Locate the cell with the specified text and output its (x, y) center coordinate. 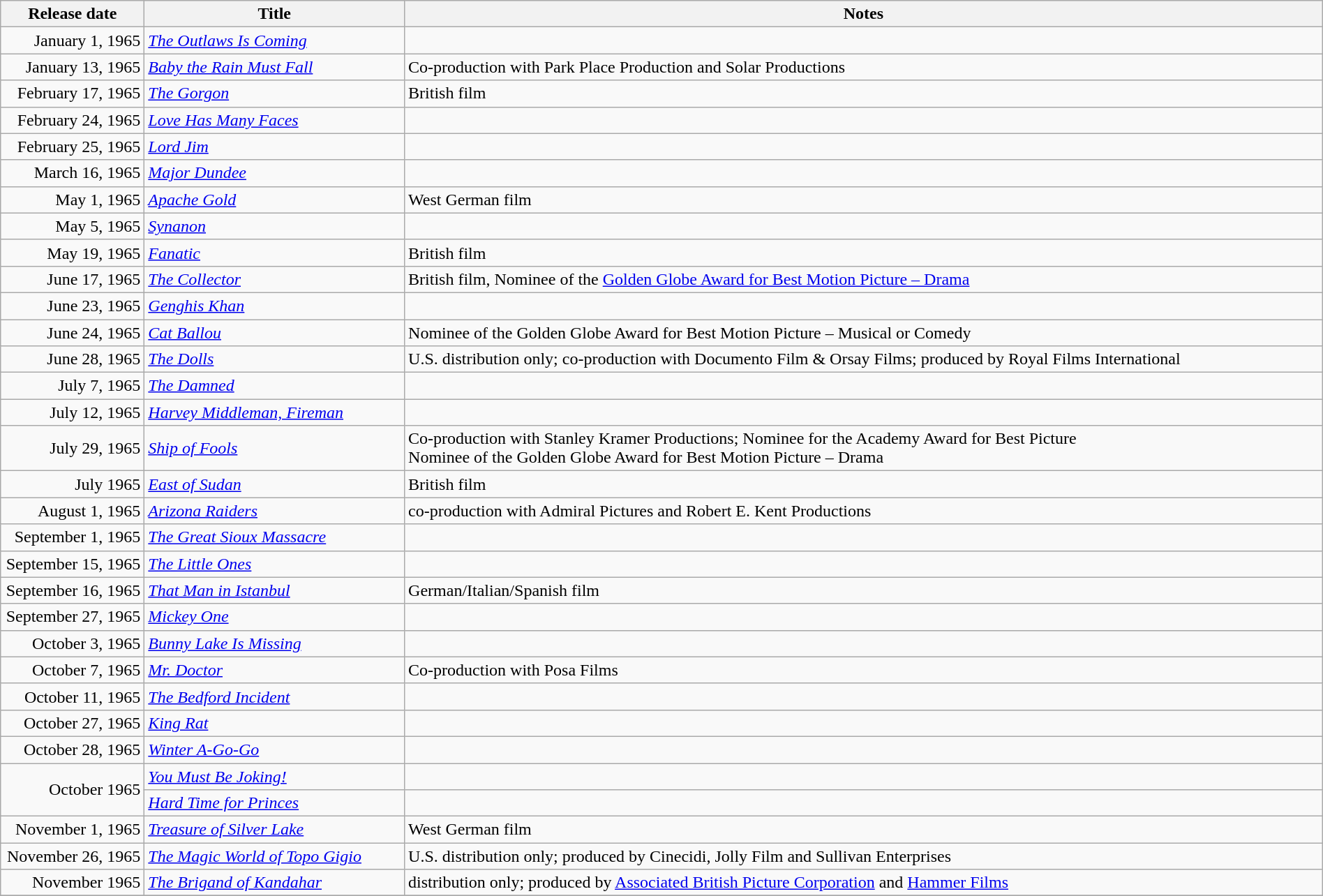
September 1, 1965 (73, 537)
September 27, 1965 (73, 617)
November 1965 (73, 883)
November 1, 1965 (73, 830)
February 17, 1965 (73, 94)
Cat Ballou (275, 333)
Ship of Fools (275, 448)
That Man in Istanbul (275, 590)
Major Dundee (275, 173)
The Magic World of Topo Gigio (275, 856)
Arizona Raiders (275, 511)
September 15, 1965 (73, 564)
East of Sudan (275, 484)
Release date (73, 14)
August 1, 1965 (73, 511)
The Damned (275, 386)
Mr. Doctor (275, 670)
June 28, 1965 (73, 359)
July 7, 1965 (73, 386)
Notes (864, 14)
October 27, 1965 (73, 723)
Mickey One (275, 617)
The Little Ones (275, 564)
May 19, 1965 (73, 253)
October 28, 1965 (73, 749)
Lord Jim (275, 147)
February 24, 1965 (73, 120)
U.S. distribution only; co-production with Documento Film & Orsay Films; produced by Royal Films International (864, 359)
The Gorgon (275, 94)
June 23, 1965 (73, 306)
October 1965 (73, 790)
King Rat (275, 723)
Hard Time for Princes (275, 803)
Synanon (275, 226)
October 7, 1965 (73, 670)
Baby the Rain Must Fall (275, 67)
You Must Be Joking! (275, 777)
co-production with Admiral Pictures and Robert E. Kent Productions (864, 511)
May 1, 1965 (73, 200)
Bunny Lake Is Missing (275, 643)
October 3, 1965 (73, 643)
September 16, 1965 (73, 590)
Nominee of the Golden Globe Award for Best Motion Picture – Musical or Comedy (864, 333)
British film, Nominee of the Golden Globe Award for Best Motion Picture – Drama (864, 279)
March 16, 1965 (73, 173)
Genghis Khan (275, 306)
July 29, 1965 (73, 448)
June 17, 1965 (73, 279)
July 1965 (73, 484)
January 1, 1965 (73, 40)
Harvey Middleman, Fireman (275, 412)
Co-production with Park Place Production and Solar Productions (864, 67)
U.S. distribution only; produced by Cinecidi, Jolly Film and Sullivan Enterprises (864, 856)
Title (275, 14)
June 24, 1965 (73, 333)
October 11, 1965 (73, 696)
distribution only; produced by Associated British Picture Corporation and Hammer Films (864, 883)
Love Has Many Faces (275, 120)
Co-production with Posa Films (864, 670)
The Collector (275, 279)
Apache Gold (275, 200)
The Great Sioux Massacre (275, 537)
Treasure of Silver Lake (275, 830)
Fanatic (275, 253)
May 5, 1965 (73, 226)
November 26, 1965 (73, 856)
July 12, 1965 (73, 412)
The Dolls (275, 359)
The Bedford Incident (275, 696)
German/Italian/Spanish film (864, 590)
Winter A-Go-Go (275, 749)
The Brigand of Kandahar (275, 883)
The Outlaws Is Coming (275, 40)
February 25, 1965 (73, 147)
January 13, 1965 (73, 67)
